From the cell containing the given text, extract its center point as [x, y] coordinate. 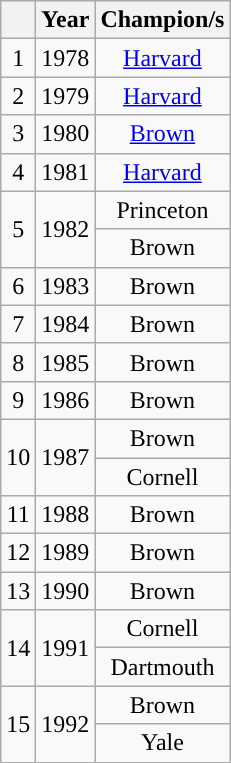
6 [18, 286]
4 [18, 172]
1990 [66, 591]
3 [18, 134]
7 [18, 324]
1987 [66, 457]
1984 [66, 324]
Princeton [162, 210]
5 [18, 229]
1982 [66, 229]
1992 [66, 724]
9 [18, 400]
8 [18, 362]
2 [18, 96]
13 [18, 591]
1978 [66, 58]
1988 [66, 515]
1983 [66, 286]
14 [18, 648]
11 [18, 515]
1979 [66, 96]
1986 [66, 400]
1 [18, 58]
Champion/s [162, 20]
1991 [66, 648]
Dartmouth [162, 667]
1981 [66, 172]
Year [66, 20]
12 [18, 553]
1989 [66, 553]
15 [18, 724]
1980 [66, 134]
10 [18, 457]
Yale [162, 743]
1985 [66, 362]
